For the text-containing cell, return its midpoint in [X, Y] coordinate format. 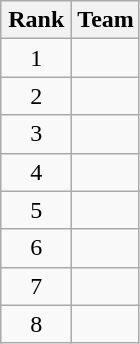
4 [36, 172]
Team [106, 20]
Rank [36, 20]
7 [36, 286]
2 [36, 96]
5 [36, 210]
1 [36, 58]
6 [36, 248]
8 [36, 324]
3 [36, 134]
